Output the [X, Y] coordinate of the center of the cell containing the given text.  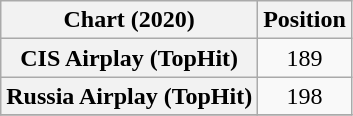
189 [305, 58]
CIS Airplay (TopHit) [130, 58]
198 [305, 96]
Russia Airplay (TopHit) [130, 96]
Position [305, 20]
Chart (2020) [130, 20]
